For the text-containing cell, return its midpoint in (x, y) coordinate format. 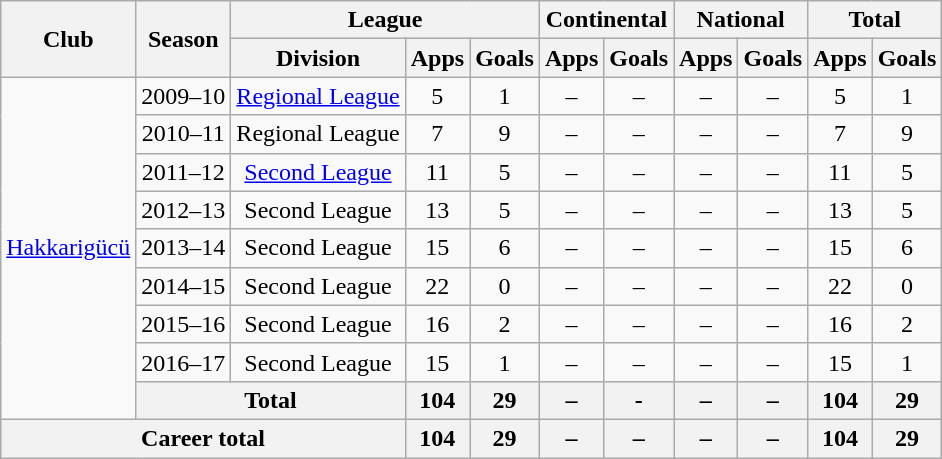
2013–14 (184, 248)
National (741, 20)
- (639, 400)
Hakkarigücü (68, 248)
2012–13 (184, 210)
2009–10 (184, 96)
2016–17 (184, 362)
Continental (606, 20)
Club (68, 39)
2014–15 (184, 286)
2015–16 (184, 324)
2010–11 (184, 134)
Division (318, 58)
2011–12 (184, 172)
Career total (203, 438)
Season (184, 39)
League (386, 20)
